Identify which cell holds the provided text, then report its [x, y] central coordinate. 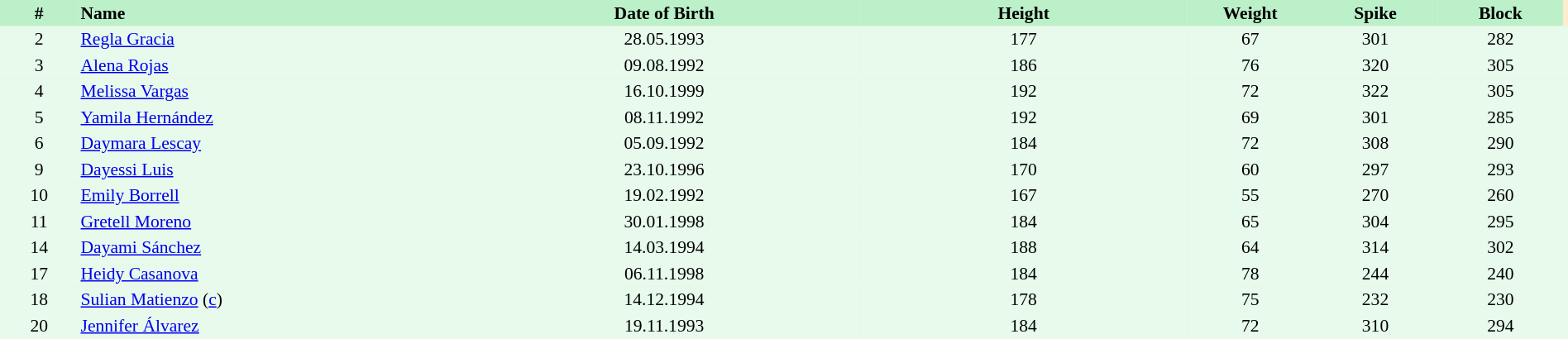
232 [1374, 299]
3 [39, 65]
Name [273, 13]
60 [1250, 169]
285 [1500, 117]
322 [1374, 91]
Height [1024, 13]
# [39, 13]
78 [1250, 274]
Block [1500, 13]
06.11.1998 [664, 274]
08.11.1992 [664, 117]
23.10.1996 [664, 169]
65 [1250, 222]
244 [1374, 274]
64 [1250, 248]
Yamila Hernández [273, 117]
Gretell Moreno [273, 222]
Spike [1374, 13]
310 [1374, 326]
30.01.1998 [664, 222]
170 [1024, 169]
11 [39, 222]
177 [1024, 40]
308 [1374, 144]
297 [1374, 169]
05.09.1992 [664, 144]
55 [1250, 195]
16.10.1999 [664, 91]
188 [1024, 248]
6 [39, 144]
76 [1250, 65]
320 [1374, 65]
4 [39, 91]
18 [39, 299]
14.12.1994 [664, 299]
302 [1500, 248]
Heidy Casanova [273, 274]
10 [39, 195]
19.02.1992 [664, 195]
Daymara Lescay [273, 144]
304 [1374, 222]
Emily Borrell [273, 195]
167 [1024, 195]
290 [1500, 144]
240 [1500, 274]
Date of Birth [664, 13]
260 [1500, 195]
270 [1374, 195]
09.08.1992 [664, 65]
178 [1024, 299]
17 [39, 274]
14.03.1994 [664, 248]
Sulian Matienzo (c) [273, 299]
5 [39, 117]
9 [39, 169]
293 [1500, 169]
295 [1500, 222]
Dayami Sánchez [273, 248]
Jennifer Álvarez [273, 326]
28.05.1993 [664, 40]
Weight [1250, 13]
14 [39, 248]
282 [1500, 40]
Alena Rojas [273, 65]
67 [1250, 40]
Melissa Vargas [273, 91]
Regla Gracia [273, 40]
314 [1374, 248]
2 [39, 40]
230 [1500, 299]
69 [1250, 117]
Dayessi Luis [273, 169]
294 [1500, 326]
75 [1250, 299]
20 [39, 326]
186 [1024, 65]
19.11.1993 [664, 326]
